Find where the given text appears and provide that cell's center as [x, y] coordinate. 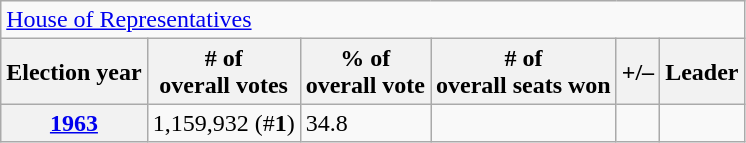
% ofoverall vote [365, 72]
Leader [702, 72]
House of Representatives [372, 20]
34.8 [365, 123]
Election year [74, 72]
1,159,932 (#1) [224, 123]
1963 [74, 123]
# ofoverall votes [224, 72]
# ofoverall seats won [524, 72]
+/– [638, 72]
